Return (X, Y) of the center of cell containing provided text 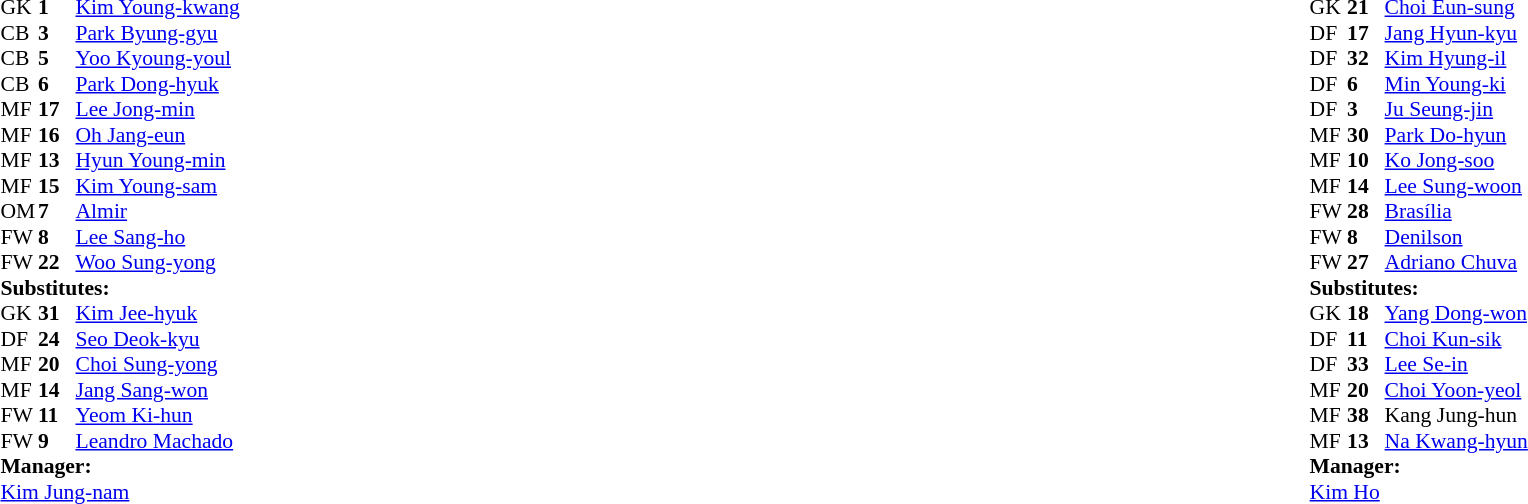
OM (19, 211)
Yoo Kyoung-youl (158, 59)
33 (1366, 365)
Kang Jung-hun (1456, 415)
Lee Sang-ho (158, 237)
Almir (158, 211)
Ju Seung-jin (1456, 109)
31 (57, 313)
Lee Sung-woon (1456, 186)
5 (57, 59)
38 (1366, 415)
Denilson (1456, 237)
Na Kwang-hyun (1456, 441)
24 (57, 339)
30 (1366, 135)
Hyun Young-min (158, 161)
Park Do-hyun (1456, 135)
Lee Jong-min (158, 109)
Leandro Machado (158, 441)
16 (57, 135)
27 (1366, 263)
Brasília (1456, 211)
10 (1366, 161)
Park Byung-gyu (158, 33)
Lee Se-in (1456, 365)
Woo Sung-yong (158, 263)
7 (57, 211)
Yeom Ki-hun (158, 415)
15 (57, 186)
22 (57, 263)
32 (1366, 59)
Min Young-ki (1456, 84)
Kim Hyung-il (1456, 59)
Choi Yoon-yeol (1456, 390)
Jang Sang-won (158, 390)
Yang Dong-won (1456, 313)
Ko Jong-soo (1456, 161)
Park Dong-hyuk (158, 84)
9 (57, 441)
Jang Hyun-kyu (1456, 33)
Oh Jang-eun (158, 135)
Kim Young-sam (158, 186)
Seo Deok-kyu (158, 339)
Choi Sung-yong (158, 365)
Choi Kun-sik (1456, 339)
Kim Jee-hyuk (158, 313)
Adriano Chuva (1456, 263)
28 (1366, 211)
18 (1366, 313)
